Determine the [X, Y] coordinate at the center of the cell enclosing the given text.  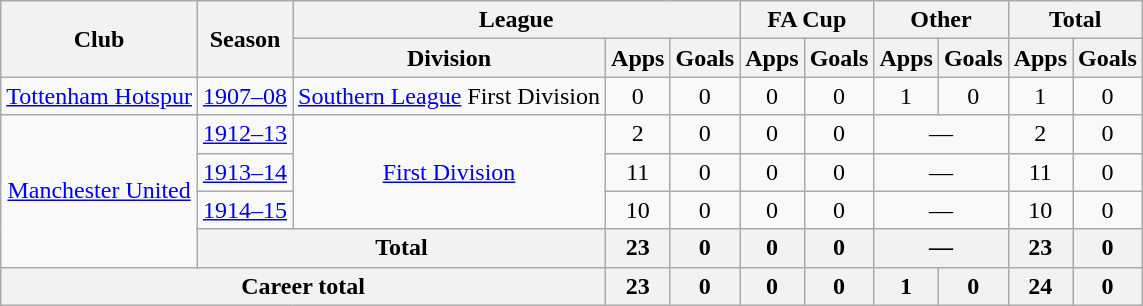
Southern League First Division [448, 96]
Other [941, 20]
1913–14 [244, 172]
Manchester United [100, 191]
1912–13 [244, 134]
First Division [448, 172]
Career total [304, 286]
Tottenham Hotspur [100, 96]
1907–08 [244, 96]
Season [244, 39]
1914–15 [244, 210]
FA Cup [807, 20]
Division [448, 58]
League [516, 20]
24 [1040, 286]
Club [100, 39]
